Provide the (x, y) coordinate of the cell's center where the given text is located.  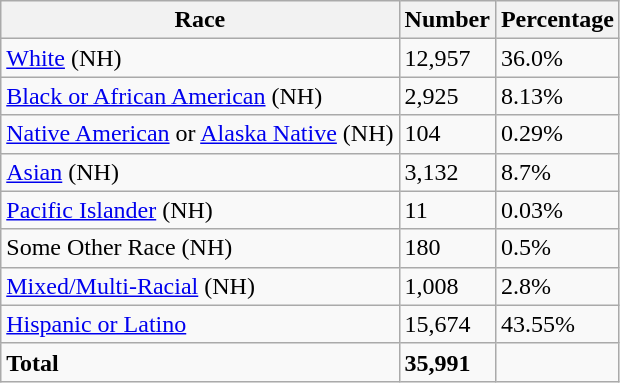
Number (447, 20)
180 (447, 248)
11 (447, 210)
Black or African American (NH) (200, 96)
Total (200, 362)
2.8% (557, 286)
Hispanic or Latino (200, 324)
3,132 (447, 172)
Some Other Race (NH) (200, 248)
36.0% (557, 58)
43.55% (557, 324)
Native American or Alaska Native (NH) (200, 134)
15,674 (447, 324)
2,925 (447, 96)
0.29% (557, 134)
Mixed/Multi-Racial (NH) (200, 286)
Pacific Islander (NH) (200, 210)
0.5% (557, 248)
Percentage (557, 20)
White (NH) (200, 58)
8.13% (557, 96)
Asian (NH) (200, 172)
Race (200, 20)
104 (447, 134)
12,957 (447, 58)
8.7% (557, 172)
35,991 (447, 362)
0.03% (557, 210)
1,008 (447, 286)
